Provide the (X, Y) coordinate of the cell's center where the given text is located.  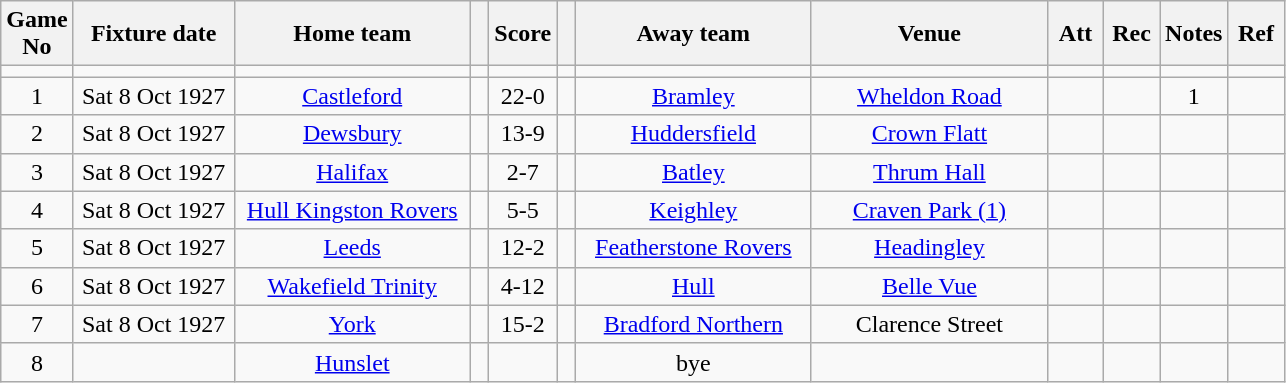
Away team (693, 34)
Notes (1194, 34)
5 (37, 248)
Home team (352, 34)
Keighley (693, 210)
Hull Kingston Rovers (352, 210)
Halifax (352, 172)
12-2 (523, 248)
York (352, 324)
5-5 (523, 210)
Game No (37, 34)
Belle Vue (929, 286)
2 (37, 134)
Castleford (352, 96)
Wakefield Trinity (352, 286)
Dewsbury (352, 134)
Clarence Street (929, 324)
bye (693, 362)
Ref (1256, 34)
Hunslet (352, 362)
13-9 (523, 134)
Craven Park (1) (929, 210)
Venue (929, 34)
7 (37, 324)
15-2 (523, 324)
22-0 (523, 96)
4 (37, 210)
Batley (693, 172)
6 (37, 286)
Thrum Hall (929, 172)
Score (523, 34)
2-7 (523, 172)
Leeds (352, 248)
Fixture date (154, 34)
Att (1075, 34)
Bradford Northern (693, 324)
Rec (1132, 34)
Crown Flatt (929, 134)
3 (37, 172)
Bramley (693, 96)
Headingley (929, 248)
Huddersfield (693, 134)
Featherstone Rovers (693, 248)
8 (37, 362)
Hull (693, 286)
Wheldon Road (929, 96)
4-12 (523, 286)
